Return (X, Y) of the center of cell containing provided text 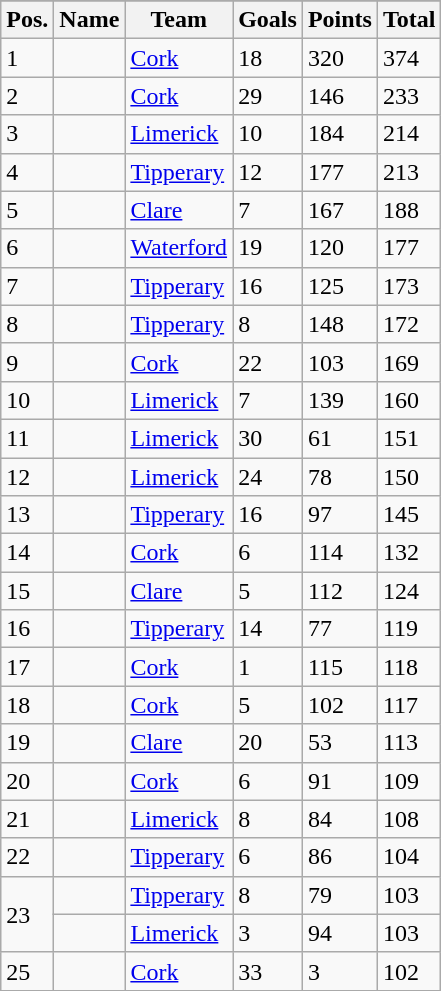
23 (28, 914)
132 (409, 553)
84 (340, 819)
117 (409, 705)
91 (340, 781)
104 (409, 857)
21 (28, 819)
109 (409, 781)
86 (340, 857)
160 (409, 400)
114 (340, 553)
139 (340, 400)
Name (90, 20)
184 (340, 134)
24 (268, 477)
120 (340, 248)
213 (409, 172)
13 (28, 515)
113 (409, 743)
Goals (268, 20)
374 (409, 58)
17 (28, 667)
233 (409, 96)
Waterford (179, 248)
320 (340, 58)
167 (340, 210)
119 (409, 629)
53 (340, 743)
33 (268, 971)
188 (409, 210)
151 (409, 438)
29 (268, 96)
97 (340, 515)
145 (409, 515)
214 (409, 134)
172 (409, 324)
112 (340, 591)
173 (409, 286)
150 (409, 477)
11 (28, 438)
124 (409, 591)
148 (340, 324)
146 (340, 96)
Total (409, 20)
Pos. (28, 20)
61 (340, 438)
30 (268, 438)
15 (28, 591)
125 (340, 286)
Team (179, 20)
25 (28, 971)
9 (28, 362)
169 (409, 362)
Points (340, 20)
78 (340, 477)
2 (28, 96)
118 (409, 667)
115 (340, 667)
94 (340, 933)
4 (28, 172)
108 (409, 819)
77 (340, 629)
79 (340, 895)
